Return the (X, Y) coordinate for the center point of the cell that contains the specified text.  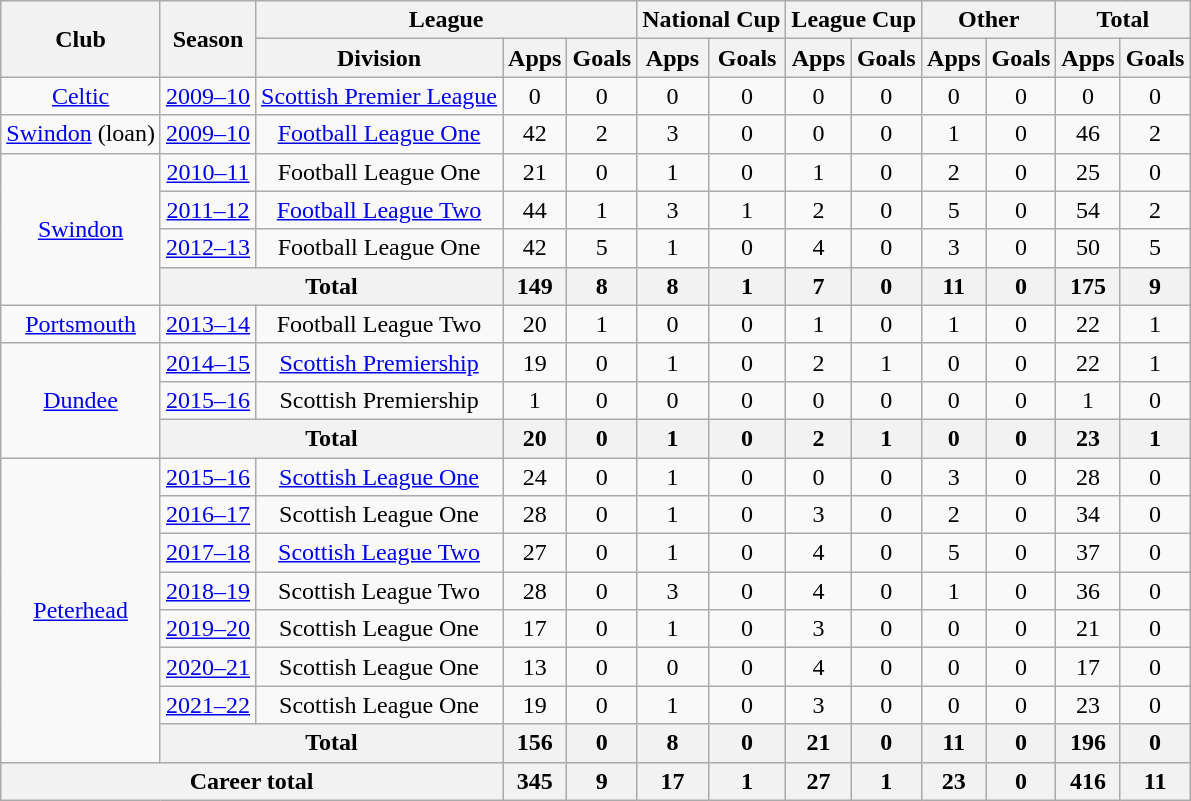
46 (1088, 134)
44 (535, 210)
175 (1088, 286)
156 (535, 743)
2010–11 (208, 172)
Celtic (81, 96)
2019–20 (208, 629)
Peterhead (81, 610)
345 (535, 781)
196 (1088, 743)
League (446, 20)
Club (81, 39)
Other (989, 20)
2016–17 (208, 515)
Portsmouth (81, 324)
25 (1088, 172)
2020–21 (208, 667)
2021–22 (208, 705)
Career total (252, 781)
37 (1088, 553)
416 (1088, 781)
34 (1088, 515)
24 (535, 477)
Scottish Premier League (380, 96)
Dundee (81, 400)
2013–14 (208, 324)
149 (535, 286)
54 (1088, 210)
Swindon (loan) (81, 134)
2017–18 (208, 553)
2011–12 (208, 210)
Division (380, 58)
2012–13 (208, 248)
50 (1088, 248)
National Cup (712, 20)
Swindon (81, 229)
36 (1088, 591)
13 (535, 667)
Season (208, 39)
2018–19 (208, 591)
7 (818, 286)
League Cup (854, 20)
2014–15 (208, 362)
